Provide the [X, Y] coordinate of the cell's center where the given text is located.  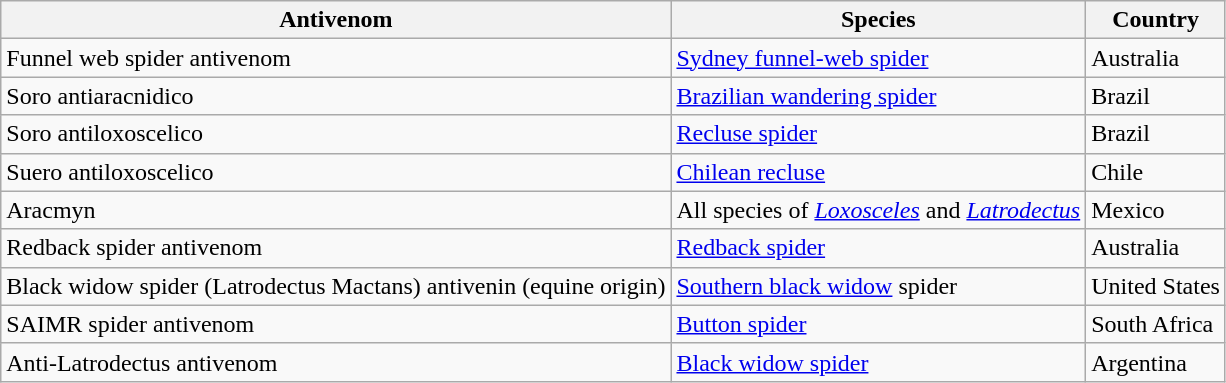
Sydney funnel-web spider [878, 58]
Chilean recluse [878, 172]
All species of Loxosceles and Latrodectus [878, 210]
Argentina [1156, 362]
Button spider [878, 324]
Suero antiloxoscelico [336, 172]
Recluse spider [878, 134]
Southern black widow spider [878, 286]
Redback spider antivenom [336, 248]
Mexico [1156, 210]
Black widow spider [878, 362]
Antivenom [336, 20]
Chile [1156, 172]
United States [1156, 286]
Soro antiloxoscelico [336, 134]
Country [1156, 20]
Anti-Latrodectus antivenom [336, 362]
Species [878, 20]
Funnel web spider antivenom [336, 58]
South Africa [1156, 324]
Aracmyn [336, 210]
SAIMR spider antivenom [336, 324]
Redback spider [878, 248]
Brazilian wandering spider [878, 96]
Black widow spider (Latrodectus Mactans) antivenin (equine origin) [336, 286]
Soro antiaracnidico [336, 96]
